Capture the cell that displays the provided text and extract its (x, y) central coordinate. 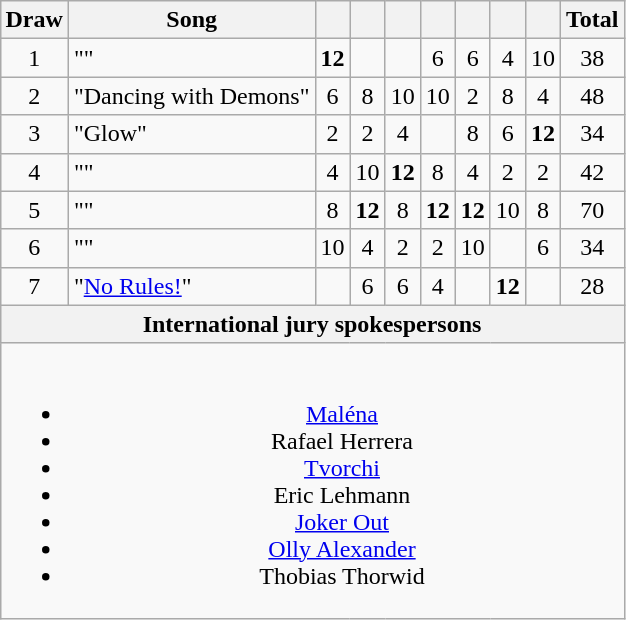
Total (592, 20)
28 (592, 286)
International jury spokespersons (312, 324)
38 (592, 58)
Draw (34, 20)
1 (34, 58)
"Dancing with Demons" (192, 96)
48 (592, 96)
42 (592, 172)
70 (592, 210)
"No Rules!" (192, 286)
Song (192, 20)
"Glow" (192, 134)
3 (34, 134)
7 (34, 286)
5 (34, 210)
Maléna Rafael Herrera Tvorchi Eric Lehmann Joker Out Olly Alexander Thobias Thorwid (312, 480)
